Scan for the cell matching the given text and deliver its (x, y) coordinate at center. 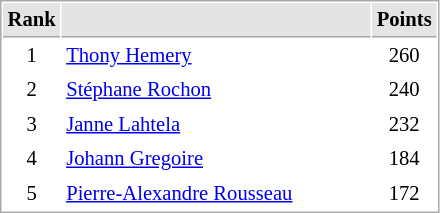
260 (404, 56)
2 (32, 90)
Thony Hemery (216, 56)
240 (404, 90)
Stéphane Rochon (216, 90)
3 (32, 124)
Pierre-Alexandre Rousseau (216, 194)
172 (404, 194)
184 (404, 158)
5 (32, 194)
4 (32, 158)
Johann Gregoire (216, 158)
1 (32, 56)
Points (404, 20)
Janne Lahtela (216, 124)
Rank (32, 20)
232 (404, 124)
